For the text-containing cell, return its midpoint in [X, Y] coordinate format. 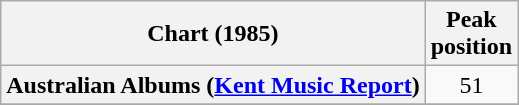
Peakposition [471, 34]
51 [471, 85]
Chart (1985) [213, 34]
Australian Albums (Kent Music Report) [213, 85]
